Search for the cell housing the specified text and yield its [x, y] center coordinate. 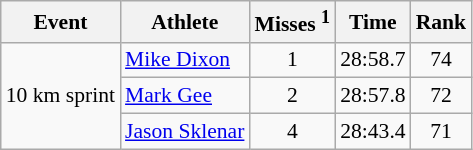
Event [60, 22]
10 km sprint [60, 96]
Jason Sklenar [184, 132]
1 [292, 60]
28:57.8 [372, 96]
4 [292, 132]
71 [442, 132]
Athlete [184, 22]
28:58.7 [372, 60]
Mike Dixon [184, 60]
72 [442, 96]
Misses 1 [292, 22]
Mark Gee [184, 96]
Time [372, 22]
Rank [442, 22]
2 [292, 96]
74 [442, 60]
28:43.4 [372, 132]
